Search for the cell housing the specified text and yield its [x, y] center coordinate. 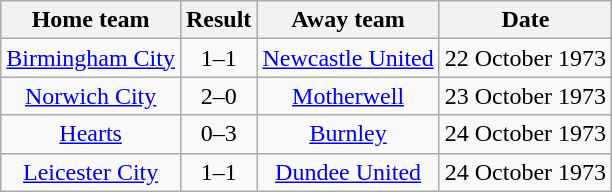
Home team [91, 20]
22 October 1973 [525, 58]
Result [218, 20]
Newcastle United [348, 58]
Burnley [348, 134]
Hearts [91, 134]
Away team [348, 20]
2–0 [218, 96]
0–3 [218, 134]
Norwich City [91, 96]
Date [525, 20]
Motherwell [348, 96]
Birmingham City [91, 58]
Leicester City [91, 172]
23 October 1973 [525, 96]
Dundee United [348, 172]
